Pinpoint the cell where the given text exists, returning its [x, y] midpoint coordinate. 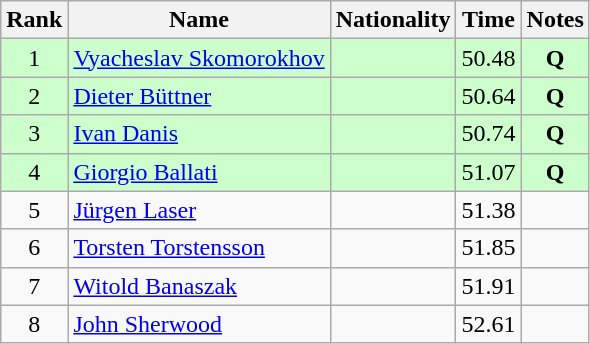
4 [34, 172]
50.48 [488, 58]
Witold Banaszak [199, 286]
Rank [34, 20]
John Sherwood [199, 324]
50.64 [488, 96]
2 [34, 96]
Nationality [393, 20]
Name [199, 20]
3 [34, 134]
Torsten Torstensson [199, 248]
Ivan Danis [199, 134]
6 [34, 248]
50.74 [488, 134]
Vyacheslav Skomorokhov [199, 58]
52.61 [488, 324]
Time [488, 20]
1 [34, 58]
Dieter Büttner [199, 96]
51.07 [488, 172]
7 [34, 286]
Notes [555, 20]
5 [34, 210]
51.38 [488, 210]
51.91 [488, 286]
Giorgio Ballati [199, 172]
8 [34, 324]
51.85 [488, 248]
Jürgen Laser [199, 210]
